Determine the (X, Y) coordinate at the center of the cell enclosing the given text.  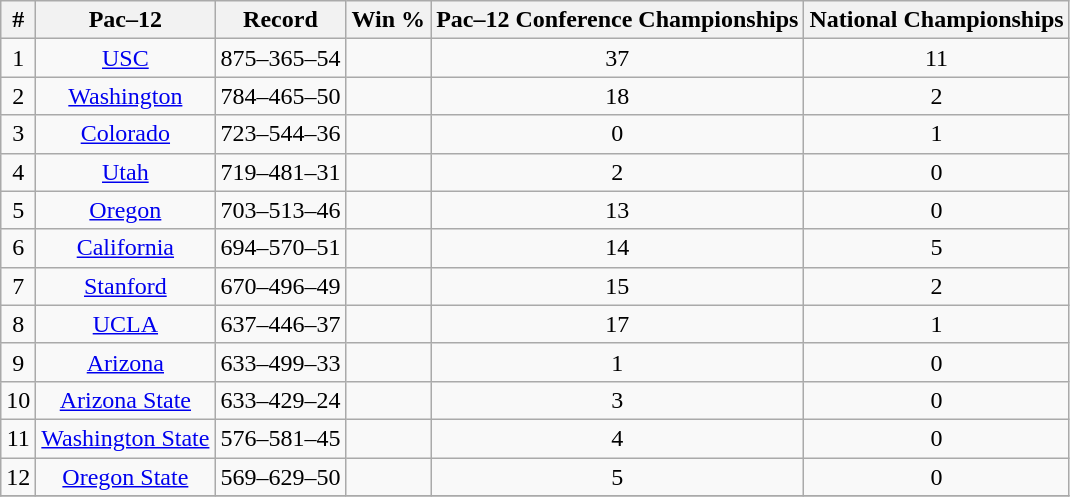
Arizona (126, 362)
12 (18, 477)
576–581–45 (280, 438)
# (18, 20)
17 (618, 324)
Oregon (126, 210)
569–629–50 (280, 477)
875–365–54 (280, 58)
18 (618, 96)
Oregon State (126, 477)
719–481–31 (280, 172)
8 (18, 324)
National Championships (936, 20)
USC (126, 58)
723–544–36 (280, 134)
Pac–12 Conference Championships (618, 20)
Colorado (126, 134)
637–446–37 (280, 324)
784–465–50 (280, 96)
Utah (126, 172)
10 (18, 400)
Stanford (126, 286)
14 (618, 248)
California (126, 248)
Washington (126, 96)
Washington State (126, 438)
Win % (388, 20)
15 (618, 286)
Record (280, 20)
Pac–12 (126, 20)
9 (18, 362)
633–429–24 (280, 400)
13 (618, 210)
633–499–33 (280, 362)
6 (18, 248)
694–570–51 (280, 248)
Arizona State (126, 400)
703–513–46 (280, 210)
670–496–49 (280, 286)
37 (618, 58)
UCLA (126, 324)
7 (18, 286)
